Capture the cell that displays the provided text and extract its (x, y) central coordinate. 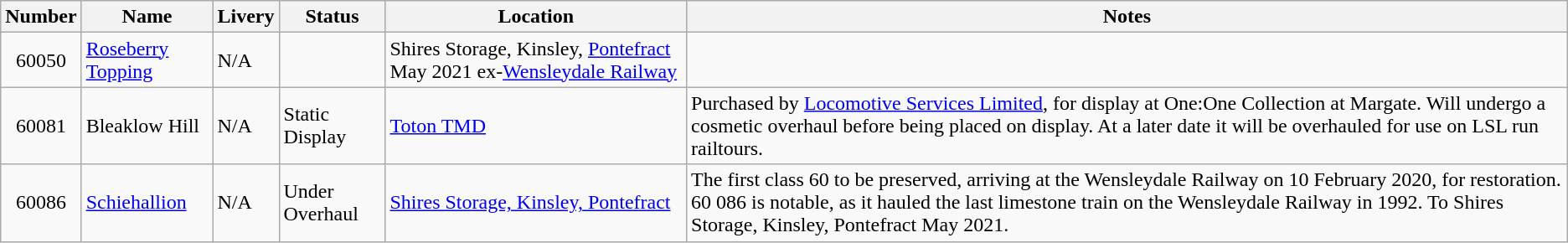
Status (332, 17)
Bleaklow Hill (147, 126)
Number (41, 17)
Livery (246, 17)
60086 (41, 203)
Notes (1127, 17)
60050 (41, 60)
Toton TMD (536, 126)
Under Overhaul (332, 203)
Schiehallion (147, 203)
Roseberry Topping (147, 60)
Name (147, 17)
Location (536, 17)
Shires Storage, Kinsley, Pontefract May 2021 ex-Wensleydale Railway (536, 60)
Shires Storage, Kinsley, Pontefract (536, 203)
60081 (41, 126)
Static Display (332, 126)
